Return (x, y) of the center of cell containing provided text 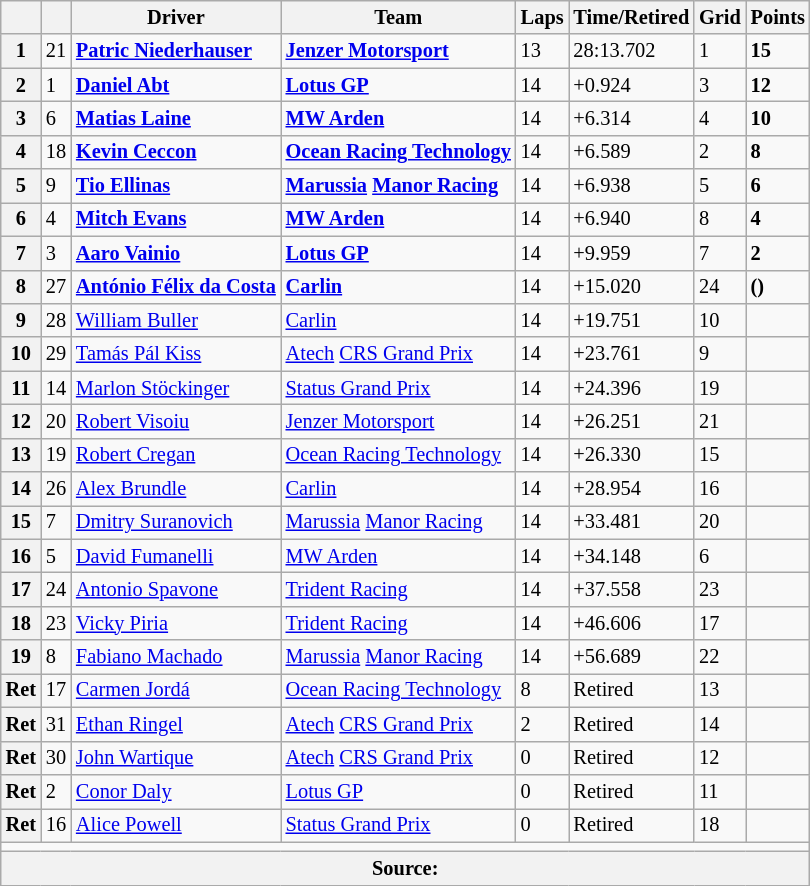
Grid (720, 17)
31 (56, 724)
Robert Cregan (176, 455)
Antonio Spavone (176, 589)
William Buller (176, 320)
Tamás Pál Kiss (176, 354)
+0.924 (632, 85)
Kevin Ceccon (176, 152)
29 (56, 354)
John Wartique (176, 758)
28:13.702 (632, 51)
+34.148 (632, 556)
Conor Daly (176, 791)
+6.314 (632, 118)
27 (56, 287)
Matias Laine (176, 118)
Carmen Jordá (176, 690)
+37.558 (632, 589)
Points (778, 17)
Daniel Abt (176, 85)
Fabiano Machado (176, 657)
+6.938 (632, 186)
Alex Brundle (176, 489)
Marlon Stöckinger (176, 388)
+6.589 (632, 152)
Laps (542, 17)
+19.751 (632, 320)
Robert Visoiu (176, 421)
+33.481 (632, 522)
+46.606 (632, 623)
Team (398, 17)
David Fumanelli (176, 556)
28 (56, 320)
Source: (406, 868)
+6.940 (632, 219)
+26.330 (632, 455)
Ethan Ringel (176, 724)
26 (56, 489)
+26.251 (632, 421)
+28.954 (632, 489)
António Félix da Costa (176, 287)
Vicky Piria (176, 623)
Patric Niederhauser (176, 51)
Mitch Evans (176, 219)
() (778, 287)
Alice Powell (176, 825)
Driver (176, 17)
22 (720, 657)
Dmitry Suranovich (176, 522)
Time/Retired (632, 17)
+15.020 (632, 287)
+56.689 (632, 657)
Aaro Vainio (176, 253)
+23.761 (632, 354)
30 (56, 758)
+24.396 (632, 388)
+9.959 (632, 253)
Tio Ellinas (176, 186)
